Return the [x, y] coordinate for the center point of the cell that contains the specified text.  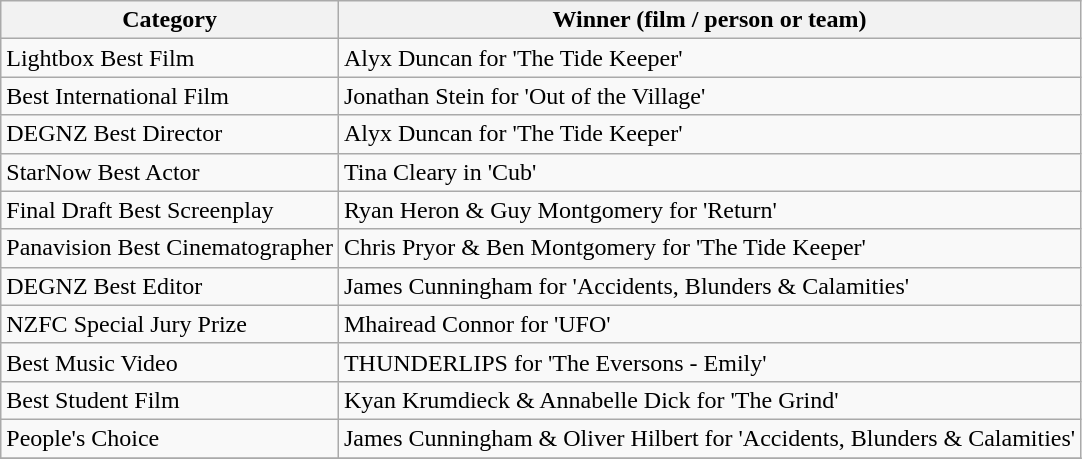
Tina Cleary in 'Cub' [709, 172]
NZFC Special Jury Prize [170, 324]
Ryan Heron & Guy Montgomery for 'Return' [709, 210]
James Cunningham & Oliver Hilbert for 'Accidents, Blunders & Calamities' [709, 438]
DEGNZ Best Director [170, 134]
Mhairead Connor for 'UFO' [709, 324]
Panavision Best Cinematographer [170, 248]
Kyan Krumdieck & Annabelle Dick for 'The Grind' [709, 400]
James Cunningham for 'Accidents, Blunders & Calamities' [709, 286]
Final Draft Best Screenplay [170, 210]
Category [170, 20]
StarNow Best Actor [170, 172]
People's Choice [170, 438]
Best Music Video [170, 362]
THUNDERLIPS for 'The Eversons - Emily' [709, 362]
Winner (film / person or team) [709, 20]
Jonathan Stein for 'Out of the Village' [709, 96]
DEGNZ Best Editor [170, 286]
Best Student Film [170, 400]
Best International Film [170, 96]
Lightbox Best Film [170, 58]
Chris Pryor & Ben Montgomery for 'The Tide Keeper' [709, 248]
